Return the [X, Y] coordinate for the center point of the cell that contains the specified text.  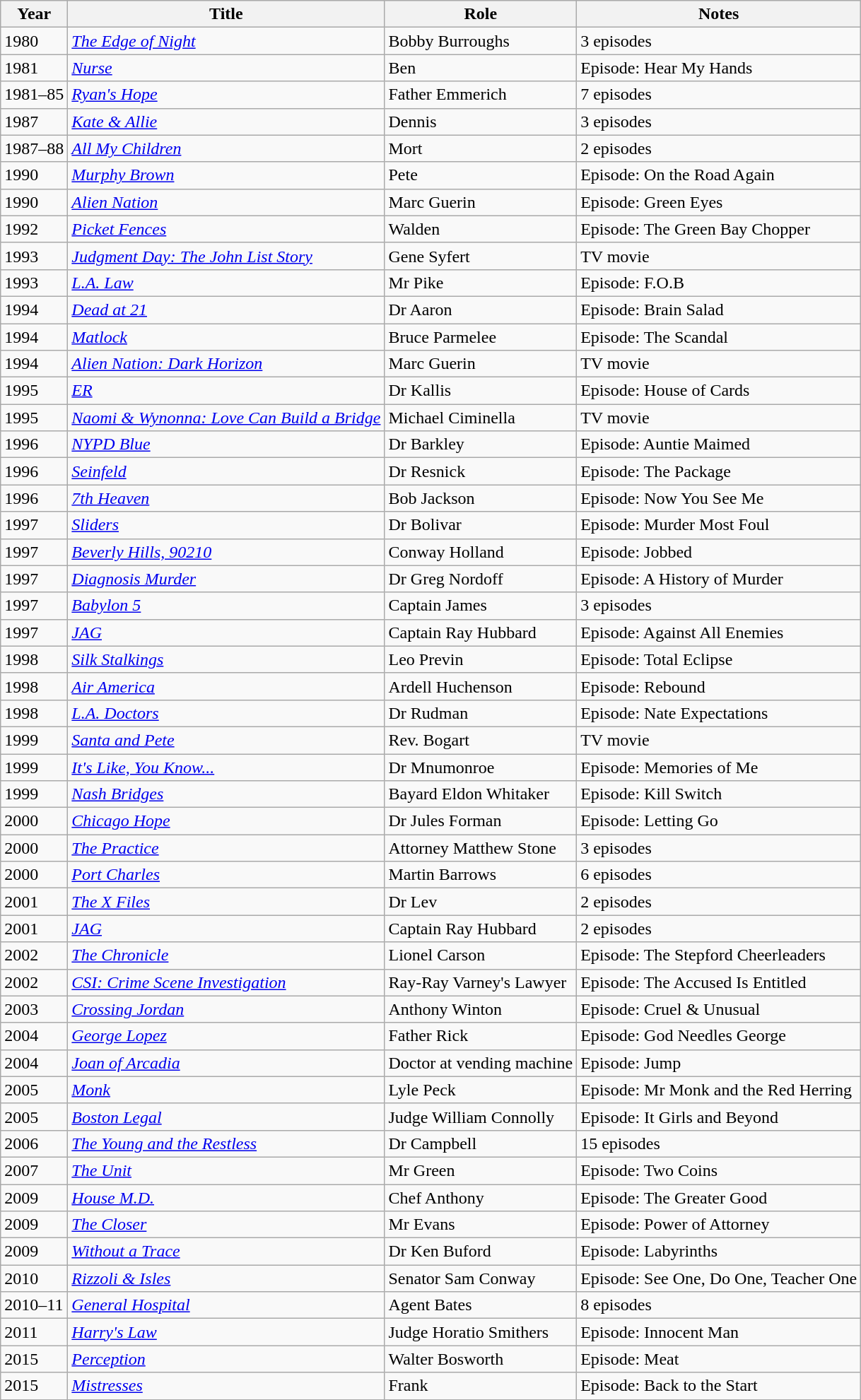
The X Files [226, 902]
Mistresses [226, 1386]
Dr Kallis [481, 391]
Dead at 21 [226, 310]
2010–11 [34, 1305]
Senator Sam Conway [481, 1278]
Year [34, 14]
Without a Trace [226, 1252]
Episode: On the Road Again [719, 175]
Monk [226, 1090]
1980 [34, 41]
Gene Syfert [481, 256]
Episode: House of Cards [719, 391]
Episode: The Greater Good [719, 1198]
Notes [719, 14]
Harry's Law [226, 1332]
Alien Nation: Dark Horizon [226, 364]
Mr Evans [481, 1225]
Silk Stalkings [226, 659]
Dr Jules Forman [481, 821]
Episode: Memories of Me [719, 767]
Naomi & Wynonna: Love Can Build a Bridge [226, 418]
Rizzoli & Isles [226, 1278]
Dr Barkley [481, 445]
Mr Pike [481, 283]
1987 [34, 122]
Diagnosis Murder [226, 579]
Episode: Total Eclipse [719, 659]
Episode: Murder Most Foul [719, 525]
Episode: The Package [719, 471]
The Young and the Restless [226, 1143]
The Edge of Night [226, 41]
Beverly Hills, 90210 [226, 552]
Episode: Auntie Maimed [719, 445]
Episode: Meat [719, 1359]
Episode: Cruel & Unusual [719, 1009]
Episode: The Scandal [719, 337]
1992 [34, 229]
Episode: Green Eyes [719, 202]
Ardell Huchenson [481, 686]
2003 [34, 1009]
Bayard Eldon Whitaker [481, 794]
Doctor at vending machine [481, 1063]
Episode: Kill Switch [719, 794]
Father Emmerich [481, 95]
Nash Bridges [226, 794]
Episode: The Stepford Cheerleaders [719, 955]
Michael Ciminella [481, 418]
Mort [481, 148]
Episode: Two Coins [719, 1170]
Episode: Mr Monk and the Red Herring [719, 1090]
House M.D. [226, 1198]
Judgment Day: The John List Story [226, 256]
Episode: Brain Salad [719, 310]
Episode: It Girls and Beyond [719, 1117]
All My Children [226, 148]
Mr Green [481, 1170]
NYPD Blue [226, 445]
Lyle Peck [481, 1090]
6 episodes [719, 875]
ER [226, 391]
Joan of Arcadia [226, 1063]
Alien Nation [226, 202]
Nurse [226, 68]
Murphy Brown [226, 175]
Dr Mnumonroe [481, 767]
Boston Legal [226, 1117]
Picket Fences [226, 229]
Judge Horatio Smithers [481, 1332]
Dr Campbell [481, 1143]
Anthony Winton [481, 1009]
Ryan's Hope [226, 95]
Episode: Back to the Start [719, 1386]
Father Rick [481, 1036]
Seinfeld [226, 471]
Episode: Innocent Man [719, 1332]
The Closer [226, 1225]
The Chronicle [226, 955]
Episode: Now You See Me [719, 498]
Episode: Jobbed [719, 552]
Dr Greg Nordoff [481, 579]
Walter Bosworth [481, 1359]
Frank [481, 1386]
2011 [34, 1332]
7 episodes [719, 95]
Air America [226, 686]
Agent Bates [481, 1305]
Sliders [226, 525]
Rev. Bogart [481, 740]
Bob Jackson [481, 498]
Episode: See One, Do One, Teacher One [719, 1278]
George Lopez [226, 1036]
Episode: The Green Bay Chopper [719, 229]
Attorney Matthew Stone [481, 848]
Episode: A History of Murder [719, 579]
1987–88 [34, 148]
It's Like, You Know... [226, 767]
Dr Lev [481, 902]
Ben [481, 68]
1981–85 [34, 95]
Dr Ken Buford [481, 1252]
Port Charles [226, 875]
Walden [481, 229]
Bobby Burroughs [481, 41]
Santa and Pete [226, 740]
Babylon 5 [226, 606]
2010 [34, 1278]
Dennis [481, 122]
Episode: Against All Enemies [719, 633]
Title [226, 14]
7th Heaven [226, 498]
General Hospital [226, 1305]
Judge William Connolly [481, 1117]
Bruce Parmelee [481, 337]
Role [481, 14]
1981 [34, 68]
Perception [226, 1359]
Kate & Allie [226, 122]
Episode: Power of Attorney [719, 1225]
Crossing Jordan [226, 1009]
Dr Bolivar [481, 525]
Captain James [481, 606]
The Practice [226, 848]
8 episodes [719, 1305]
Dr Aaron [481, 310]
L.A. Doctors [226, 713]
Martin Barrows [481, 875]
Episode: F.O.B [719, 283]
Episode: Labyrinths [719, 1252]
Episode: Letting Go [719, 821]
Episode: Nate Expectations [719, 713]
Dr Resnick [481, 471]
Leo Previn [481, 659]
Matlock [226, 337]
Chef Anthony [481, 1198]
Conway Holland [481, 552]
The Unit [226, 1170]
2006 [34, 1143]
Chicago Hope [226, 821]
Lionel Carson [481, 955]
Episode: The Accused Is Entitled [719, 982]
Pete [481, 175]
Episode: God Needles George [719, 1036]
Ray-Ray Varney's Lawyer [481, 982]
Dr Rudman [481, 713]
L.A. Law [226, 283]
CSI: Crime Scene Investigation [226, 982]
15 episodes [719, 1143]
2007 [34, 1170]
Episode: Hear My Hands [719, 68]
Episode: Rebound [719, 686]
Episode: Jump [719, 1063]
